Find where the given text appears and provide that cell's center as [X, Y] coordinate. 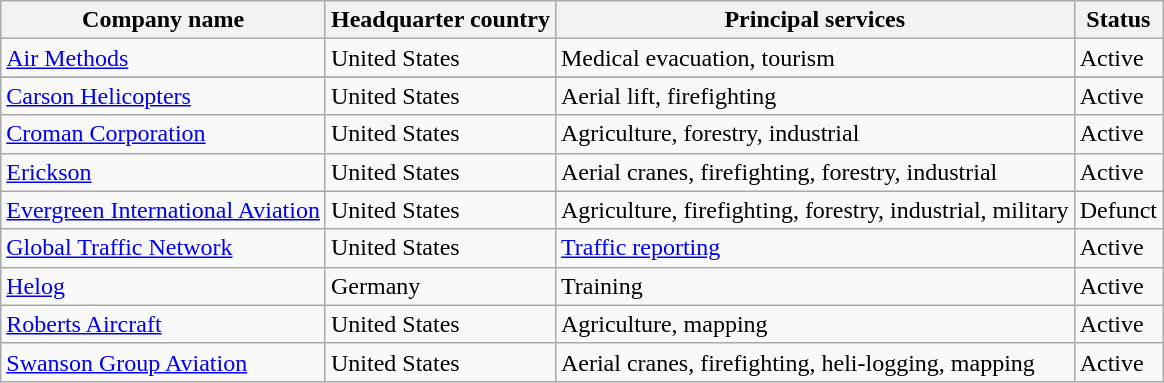
Agriculture, mapping [814, 324]
Air Methods [164, 58]
Headquarter country [440, 20]
Aerial cranes, firefighting, forestry, industrial [814, 172]
Aerial lift, firefighting [814, 96]
Erickson [164, 172]
Aerial cranes, firefighting, heli-logging, mapping [814, 362]
Company name [164, 20]
Training [814, 286]
Status [1118, 20]
Defunct [1118, 210]
Agriculture, firefighting, forestry, industrial, military [814, 210]
Helog [164, 286]
Principal services [814, 20]
Carson Helicopters [164, 96]
Global Traffic Network [164, 248]
Swanson Group Aviation [164, 362]
Roberts Aircraft [164, 324]
Medical evacuation, tourism [814, 58]
Germany [440, 286]
Evergreen International Aviation [164, 210]
Agriculture, forestry, industrial [814, 134]
Croman Corporation [164, 134]
Traffic reporting [814, 248]
